Return the (X, Y) coordinate for the center point of the cell that contains the specified text.  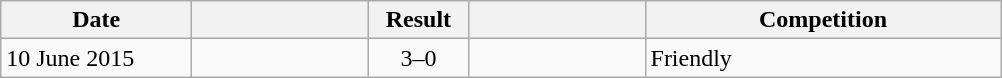
Friendly (823, 58)
Result (418, 20)
10 June 2015 (96, 58)
3–0 (418, 58)
Date (96, 20)
Competition (823, 20)
